Provide the [X, Y] coordinate of the cell's center where the given text is located.  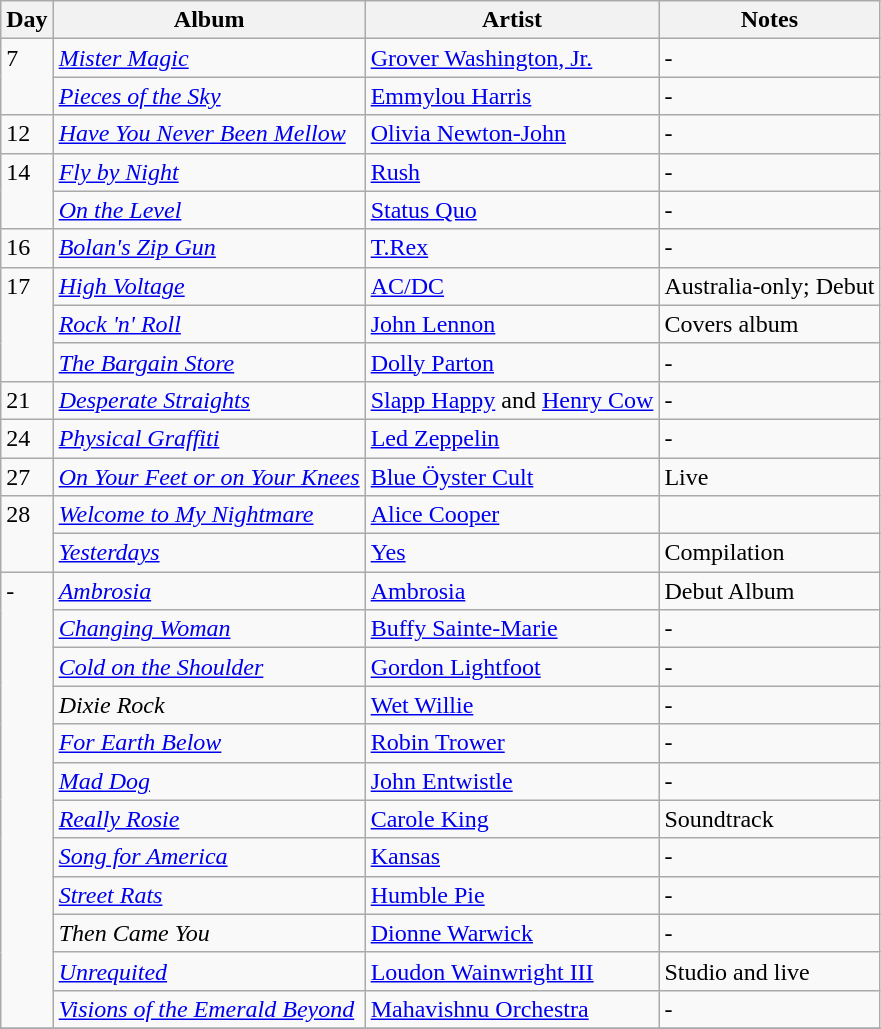
Visions of the Emerald Beyond [209, 1009]
28 [27, 534]
Cold on the Shoulder [209, 667]
16 [27, 248]
Alice Cooper [512, 515]
Buffy Sainte-Marie [512, 629]
AC/DC [512, 286]
Day [27, 20]
High Voltage [209, 286]
Mister Magic [209, 58]
Mahavishnu Orchestra [512, 1009]
Debut Album [770, 591]
Humble Pie [512, 895]
Australia-only; Debut [770, 286]
Soundtrack [770, 819]
Grover Washington, Jr. [512, 58]
T.Rex [512, 248]
Status Quo [512, 210]
Rock 'n' Roll [209, 324]
Have You Never Been Mellow [209, 134]
27 [27, 477]
Bolan's Zip Gun [209, 248]
Gordon Lightfoot [512, 667]
14 [27, 191]
Notes [770, 20]
Welcome to My Nightmare [209, 515]
Olivia Newton-John [512, 134]
For Earth Below [209, 743]
Led Zeppelin [512, 438]
Dixie Rock [209, 705]
Studio and live [770, 971]
Kansas [512, 857]
Unrequited [209, 971]
Physical Graffiti [209, 438]
Mad Dog [209, 781]
21 [27, 400]
Yes [512, 553]
7 [27, 77]
Wet Willie [512, 705]
Changing Woman [209, 629]
Rush [512, 172]
Artist [512, 20]
Desperate Straights [209, 400]
Yesterdays [209, 553]
Blue Öyster Cult [512, 477]
Loudon Wainwright III [512, 971]
Dionne Warwick [512, 933]
12 [27, 134]
Really Rosie [209, 819]
Fly by Night [209, 172]
On the Level [209, 210]
On Your Feet or on Your Knees [209, 477]
Song for America [209, 857]
Street Rats [209, 895]
Slapp Happy and Henry Cow [512, 400]
Dolly Parton [512, 362]
The Bargain Store [209, 362]
Live [770, 477]
Compilation [770, 553]
Pieces of the Sky [209, 96]
17 [27, 324]
Then Came You [209, 933]
24 [27, 438]
Carole King [512, 819]
John Entwistle [512, 781]
John Lennon [512, 324]
Emmylou Harris [512, 96]
Robin Trower [512, 743]
Covers album [770, 324]
Album [209, 20]
